From the cell containing the given text, extract its center point as [x, y] coordinate. 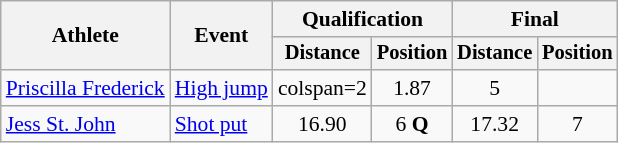
6 Q [412, 124]
1.87 [412, 88]
Qualification [362, 19]
colspan=2 [322, 88]
5 [494, 88]
7 [577, 124]
Shot put [222, 124]
Event [222, 36]
Priscilla Frederick [86, 88]
Final [534, 19]
17.32 [494, 124]
Jess St. John [86, 124]
16.90 [322, 124]
High jump [222, 88]
Athlete [86, 36]
